Determine the [x, y] coordinate at the center of the cell enclosing the given text.  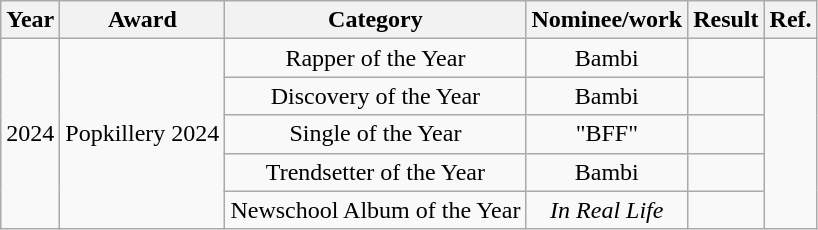
Discovery of the Year [376, 96]
Ref. [790, 20]
Single of the Year [376, 134]
Nominee/work [607, 20]
"BFF" [607, 134]
Trendsetter of the Year [376, 172]
Rapper of the Year [376, 58]
Award [142, 20]
Popkillery 2024 [142, 134]
In Real Life [607, 210]
Year [30, 20]
Result [726, 20]
Category [376, 20]
Newschool Album of the Year [376, 210]
2024 [30, 134]
